From the cell containing the given text, extract its center point as [X, Y] coordinate. 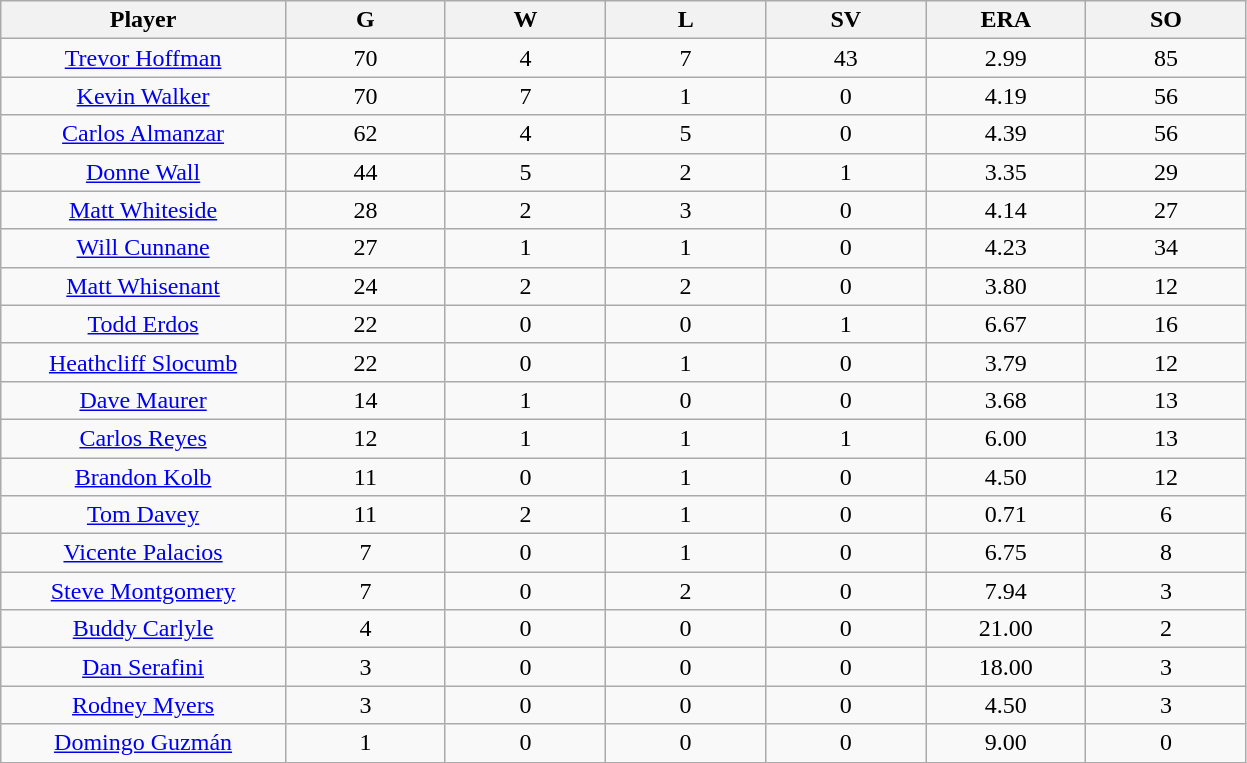
6.67 [1006, 324]
L [686, 20]
43 [846, 58]
Matt Whiteside [144, 210]
3.35 [1006, 172]
24 [365, 286]
44 [365, 172]
Todd Erdos [144, 324]
0.71 [1006, 515]
85 [1166, 58]
Carlos Reyes [144, 438]
Will Cunnane [144, 248]
Kevin Walker [144, 96]
4.23 [1006, 248]
4.19 [1006, 96]
Donne Wall [144, 172]
Carlos Almanzar [144, 134]
4.14 [1006, 210]
7.94 [1006, 591]
Matt Whisenant [144, 286]
Trevor Hoffman [144, 58]
34 [1166, 248]
14 [365, 400]
6 [1166, 515]
6.75 [1006, 553]
SV [846, 20]
3.80 [1006, 286]
18.00 [1006, 667]
8 [1166, 553]
9.00 [1006, 743]
2.99 [1006, 58]
G [365, 20]
21.00 [1006, 629]
Dan Serafini [144, 667]
28 [365, 210]
ERA [1006, 20]
Heathcliff Slocumb [144, 362]
Dave Maurer [144, 400]
W [525, 20]
Rodney Myers [144, 705]
Tom Davey [144, 515]
6.00 [1006, 438]
3.79 [1006, 362]
Brandon Kolb [144, 477]
Domingo Guzmán [144, 743]
Steve Montgomery [144, 591]
4.39 [1006, 134]
29 [1166, 172]
62 [365, 134]
Vicente Palacios [144, 553]
Player [144, 20]
16 [1166, 324]
3.68 [1006, 400]
Buddy Carlyle [144, 629]
SO [1166, 20]
